Return [x, y] of the center of cell containing provided text 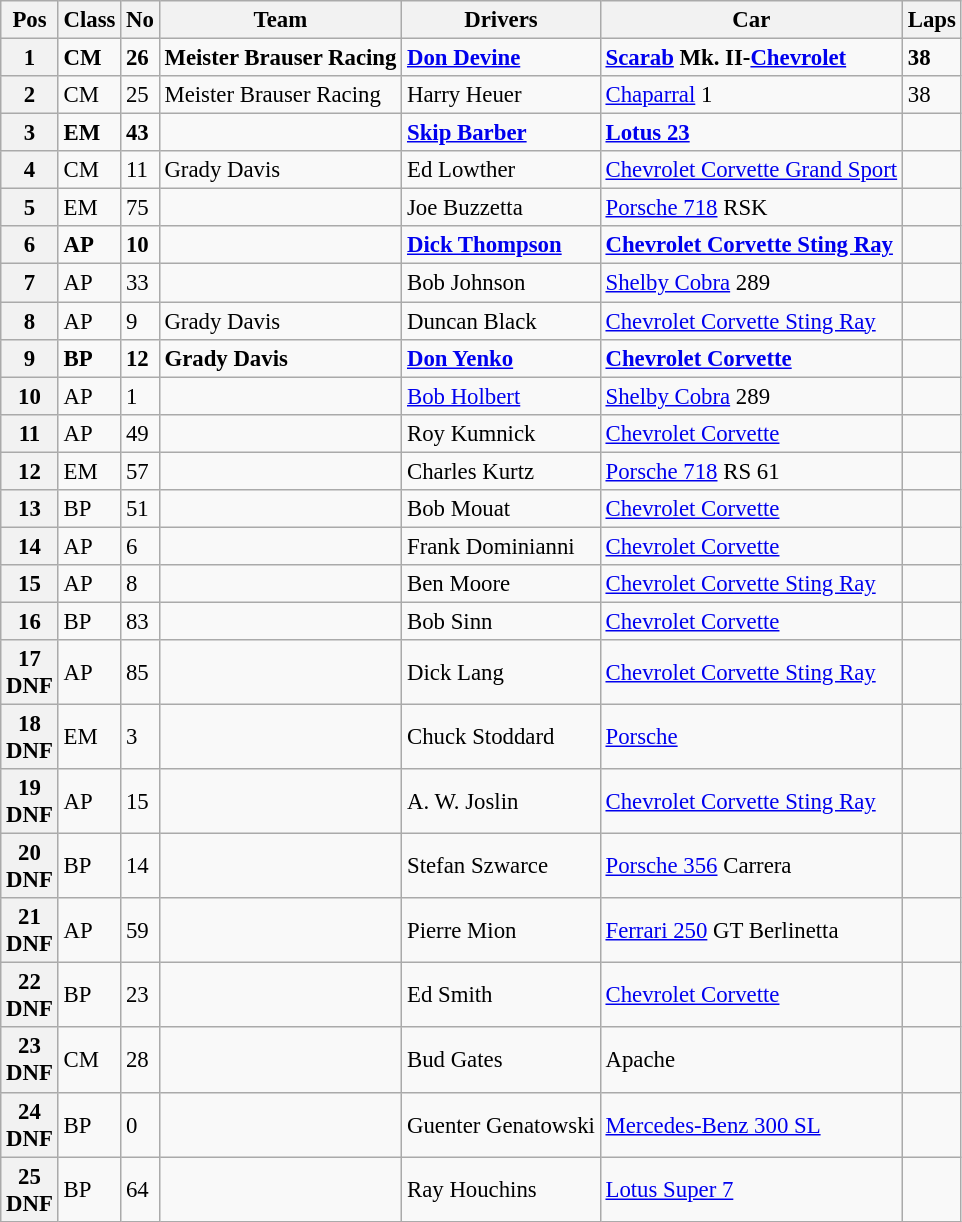
17DNF [30, 672]
25DNF [30, 1190]
24DNF [30, 1124]
Porsche 356 Carrera [751, 866]
Class [90, 20]
Car [751, 20]
Ray Houchins [501, 1190]
Scarab Mk. II-Chevrolet [751, 58]
85 [140, 672]
Roy Kumnick [501, 433]
Skip Barber [501, 133]
57 [140, 471]
59 [140, 930]
A. W. Joslin [501, 802]
7 [30, 283]
22DNF [30, 996]
Frank Dominianni [501, 546]
Bob Holbert [501, 396]
Chaparral 1 [751, 95]
Lotus Super 7 [751, 1190]
19DNF [30, 802]
Joe Buzzetta [501, 208]
49 [140, 433]
51 [140, 509]
0 [140, 1124]
43 [140, 133]
25 [140, 95]
Ed Lowther [501, 170]
No [140, 20]
23DNF [30, 1060]
83 [140, 621]
Dick Thompson [501, 245]
Ferrari 250 GT Berlinetta [751, 930]
Laps [932, 20]
Pos [30, 20]
Lotus 23 [751, 133]
13 [30, 509]
33 [140, 283]
Mercedes-Benz 300 SL [751, 1124]
18DNF [30, 738]
Apache [751, 1060]
Porsche [751, 738]
Bud Gates [501, 1060]
Duncan Black [501, 321]
Guenter Genatowski [501, 1124]
20DNF [30, 866]
Ben Moore [501, 584]
23 [140, 996]
5 [30, 208]
Chuck Stoddard [501, 738]
Bob Mouat [501, 509]
Don Devine [501, 58]
4 [30, 170]
Bob Sinn [501, 621]
Harry Heuer [501, 95]
Bob Johnson [501, 283]
Stefan Szwarce [501, 866]
Drivers [501, 20]
16 [30, 621]
2 [30, 95]
64 [140, 1190]
Chevrolet Corvette Grand Sport [751, 170]
Dick Lang [501, 672]
26 [140, 58]
Team [280, 20]
Pierre Mion [501, 930]
28 [140, 1060]
Ed Smith [501, 996]
Porsche 718 RS 61 [751, 471]
Charles Kurtz [501, 471]
75 [140, 208]
Porsche 718 RSK [751, 208]
21DNF [30, 930]
Don Yenko [501, 358]
